Output the (x, y) coordinate of the center of the cell containing the given text.  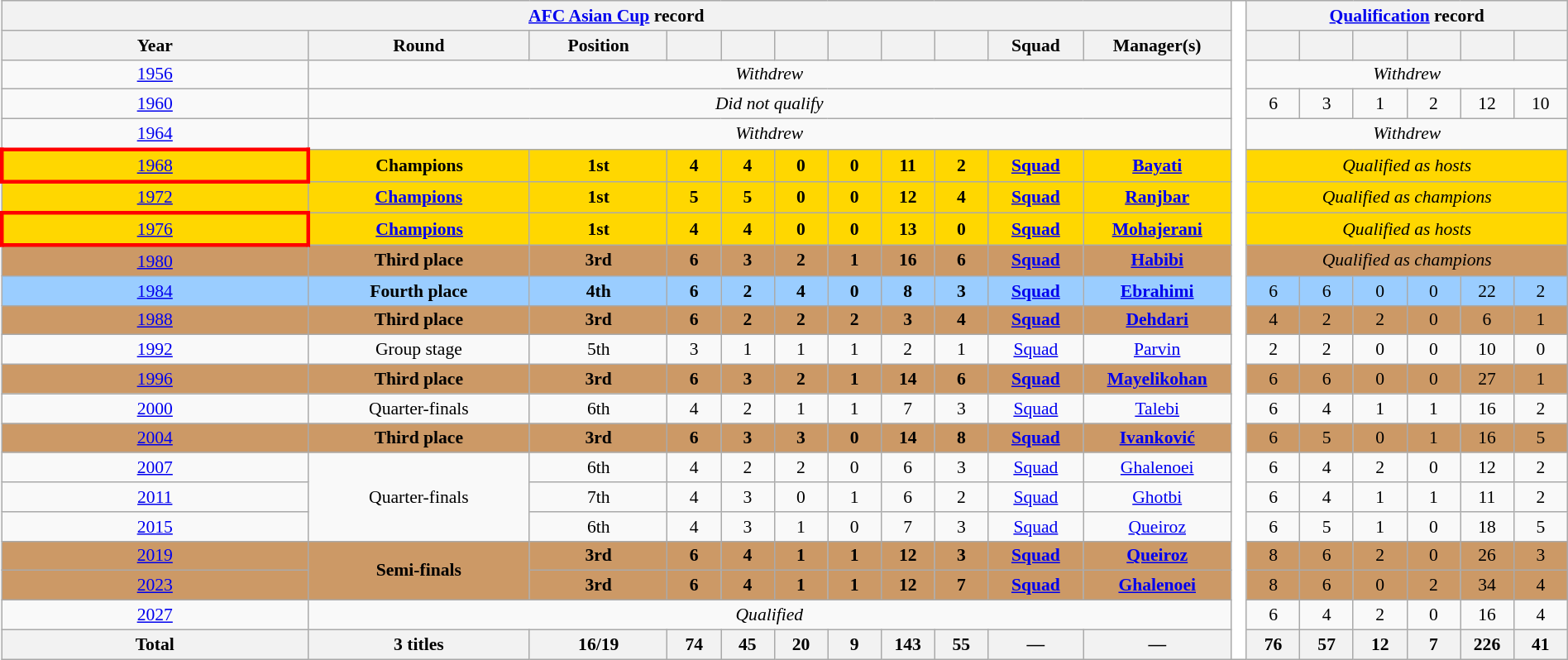
2019 (155, 556)
Ebrahimi (1157, 291)
3 titles (418, 644)
Did not qualify (769, 104)
45 (748, 644)
1956 (155, 74)
22 (1487, 291)
Total (155, 644)
41 (1540, 644)
Bayati (1157, 165)
2000 (155, 409)
Manager(s) (1157, 45)
Group stage (418, 350)
16/19 (598, 644)
Ranjbar (1157, 197)
76 (1274, 644)
Qualified (769, 615)
34 (1487, 586)
Parvin (1157, 350)
74 (695, 644)
2004 (155, 438)
Mayelikohan (1157, 380)
5th (598, 350)
1964 (155, 134)
1984 (155, 291)
1972 (155, 197)
Ghotbi (1157, 497)
18 (1487, 527)
2007 (155, 468)
1960 (155, 104)
226 (1487, 644)
57 (1327, 644)
55 (961, 644)
27 (1487, 380)
143 (908, 644)
Mohajerani (1157, 230)
2011 (155, 497)
AFC Asian Cup record (616, 16)
9 (855, 644)
Year (155, 45)
2027 (155, 615)
Qualification record (1407, 16)
1976 (155, 230)
7th (598, 497)
Fourth place (418, 291)
1988 (155, 320)
Round (418, 45)
Position (598, 45)
Talebi (1157, 409)
2015 (155, 527)
1968 (155, 165)
Dehdari (1157, 320)
1980 (155, 261)
26 (1487, 556)
Semi-finals (418, 571)
Ivanković (1157, 438)
2023 (155, 586)
13 (908, 230)
4th (598, 291)
1996 (155, 380)
Habibi (1157, 261)
1992 (155, 350)
20 (801, 644)
